Return the (X, Y) coordinate for the center point of the cell that contains the specified text.  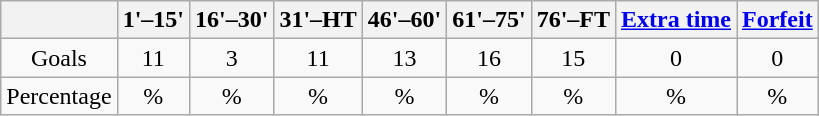
Percentage (59, 96)
Extra time (676, 20)
Goals (59, 58)
31'–HT (318, 20)
3 (231, 58)
1'–15' (153, 20)
46'–60' (404, 20)
61'–75' (489, 20)
13 (404, 58)
15 (573, 58)
76'–FT (573, 20)
16'–30' (231, 20)
Forfeit (778, 20)
16 (489, 58)
